Output the (x, y) coordinate of the center of the cell containing the given text.  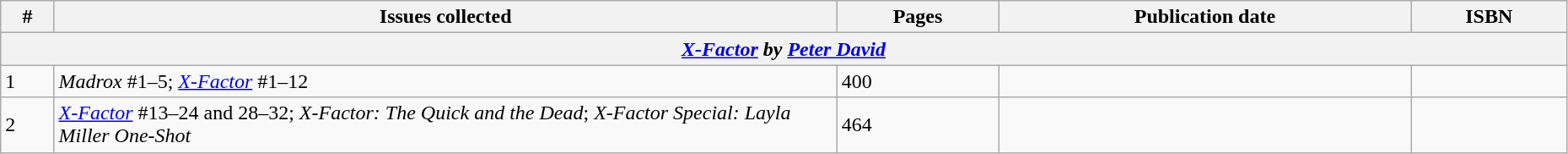
X-Factor #13–24 and 28–32; X-Factor: The Quick and the Dead; X-Factor Special: Layla Miller One-Shot (445, 125)
464 (918, 125)
ISBN (1489, 17)
1 (27, 81)
400 (918, 81)
Pages (918, 17)
Madrox #1–5; X-Factor #1–12 (445, 81)
Publication date (1205, 17)
Issues collected (445, 17)
# (27, 17)
X-Factor by Peter David (784, 49)
2 (27, 125)
